Find where the given text appears and provide that cell's center as (X, Y) coordinate. 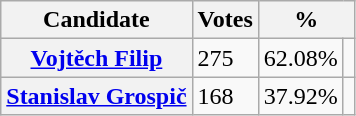
62.08% (300, 58)
Stanislav Grospič (96, 96)
275 (225, 58)
Vojtěch Filip (96, 58)
Candidate (96, 20)
37.92% (300, 96)
Votes (225, 20)
168 (225, 96)
% (306, 20)
